Detect which cell encompasses the target text, then output its [X, Y] center coordinate. 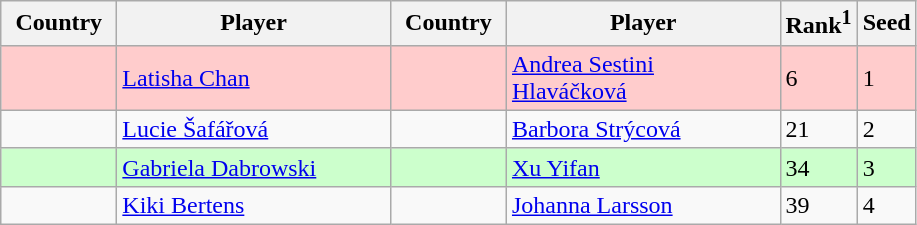
Andrea Sestini Hlaváčková [643, 78]
Xu Yifan [643, 167]
Kiki Bertens [254, 205]
2 [886, 129]
Rank1 [818, 24]
6 [818, 78]
21 [818, 129]
Gabriela Dabrowski [254, 167]
Latisha Chan [254, 78]
4 [886, 205]
34 [818, 167]
1 [886, 78]
Seed [886, 24]
Johanna Larsson [643, 205]
Lucie Šafářová [254, 129]
3 [886, 167]
39 [818, 205]
Barbora Strýcová [643, 129]
